Return the (X, Y) coordinate for the center point of the cell that contains the specified text.  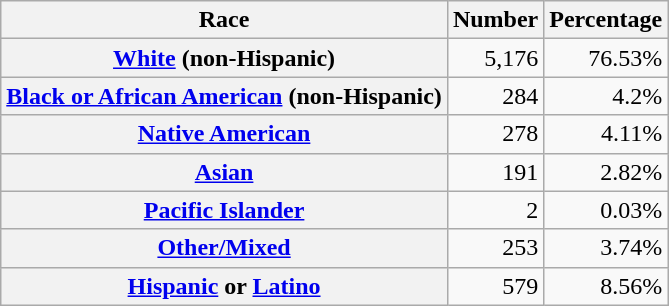
Other/Mixed (224, 248)
4.2% (606, 96)
Hispanic or Latino (224, 286)
191 (495, 172)
579 (495, 286)
2 (495, 210)
Percentage (606, 20)
Number (495, 20)
4.11% (606, 134)
Race (224, 20)
76.53% (606, 58)
Black or African American (non-Hispanic) (224, 96)
5,176 (495, 58)
278 (495, 134)
Pacific Islander (224, 210)
284 (495, 96)
0.03% (606, 210)
253 (495, 248)
2.82% (606, 172)
White (non-Hispanic) (224, 58)
Asian (224, 172)
Native American (224, 134)
8.56% (606, 286)
3.74% (606, 248)
